Search for the cell housing the specified text and yield its [x, y] center coordinate. 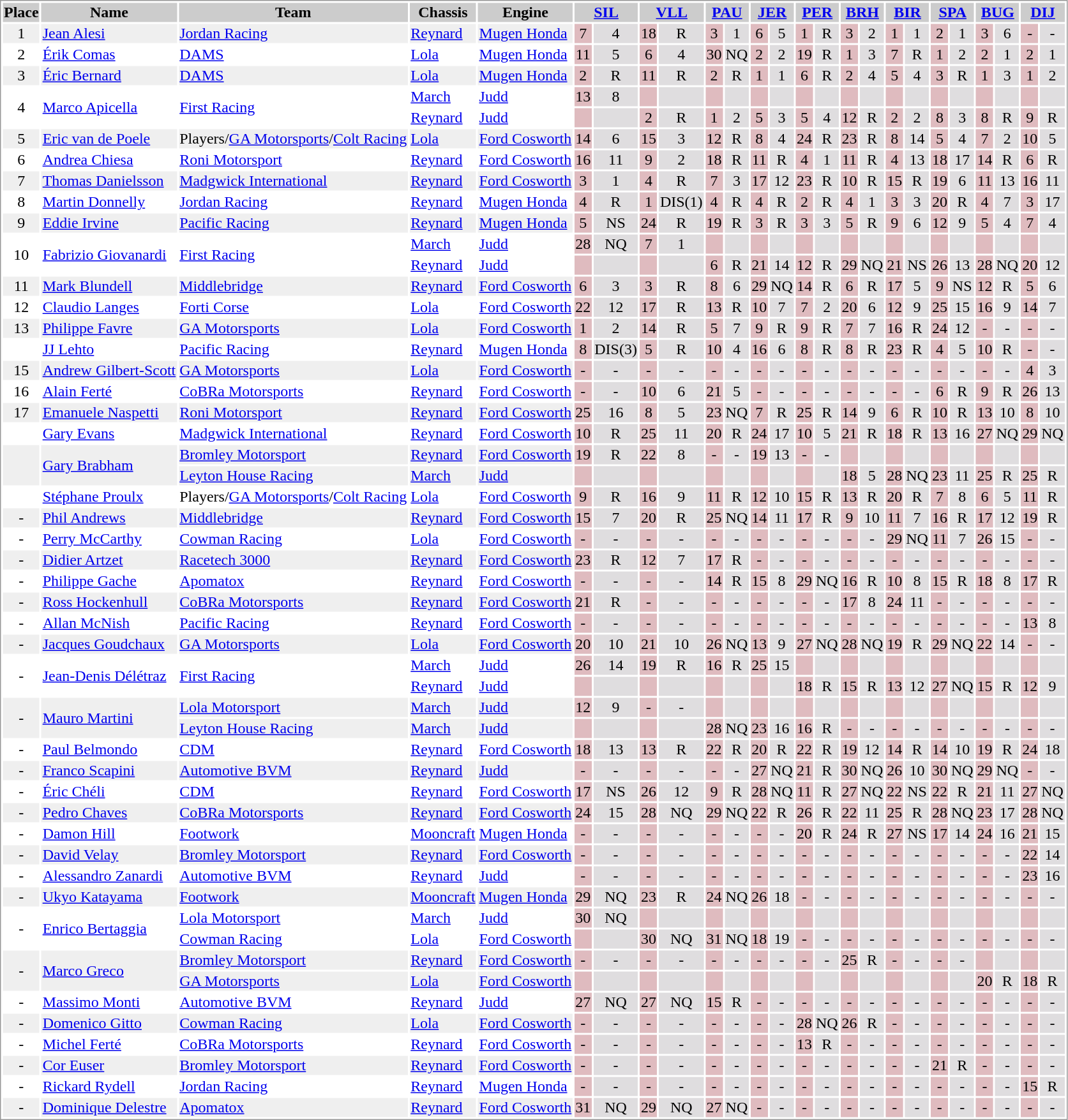
Mark Blundell [109, 287]
Claudio Langes [109, 307]
BUG [998, 12]
Name [109, 12]
Éric Chéli [109, 792]
Didier Artzet [109, 560]
Andrea Chiesa [109, 160]
BIR [908, 12]
Allan McNish [109, 623]
Andrew Gilbert-Scott [109, 371]
Gary Brabham [109, 466]
Emanuele Naspetti [109, 413]
Marco Greco [109, 971]
Forti Corse [294, 307]
Martin Donnelly [109, 202]
Damon Hill [109, 834]
Enrico Bertaggia [109, 929]
Stéphane Proulx [109, 497]
DIS(1) [681, 202]
Éric Bernard [109, 76]
Ross Hockenhull [109, 602]
Mauro Martini [109, 719]
JER [772, 12]
Eric van de Poele [109, 138]
Ukyo Katayama [109, 897]
Place [21, 12]
Eddie Irvine [109, 223]
Team [294, 12]
SPA [952, 12]
Fabrizio Giovanardi [109, 255]
Perry McCarthy [109, 539]
PAU [727, 12]
Massimo Monti [109, 1003]
Philippe Favre [109, 329]
BRH [862, 12]
Érik Comas [109, 54]
Jean-Denis Délétraz [109, 676]
Philippe Gache [109, 581]
PER [817, 12]
VLL [672, 12]
SIL [606, 12]
Jean Alesi [109, 34]
Paul Belmondo [109, 750]
Thomas Danielsson [109, 181]
Cor Euser [109, 1065]
JJ Lehto [109, 349]
Franco Scapini [109, 770]
Rickard Rydell [109, 1087]
Jacques Goudchaux [109, 644]
Dominique Delestre [109, 1107]
Alessandro Zanardi [109, 876]
Racetech 3000 [294, 560]
Chassis [443, 12]
Pedro Chaves [109, 812]
Michel Ferté [109, 1045]
Alain Ferté [109, 391]
Phil Andrews [109, 518]
David Velay [109, 855]
DIS(3) [616, 349]
Domenico Gitto [109, 1023]
Gary Evans [109, 433]
DIJ [1043, 12]
Engine [525, 12]
Marco Apicella [109, 107]
